Detect which cell encompasses the target text, then output its (X, Y) center coordinate. 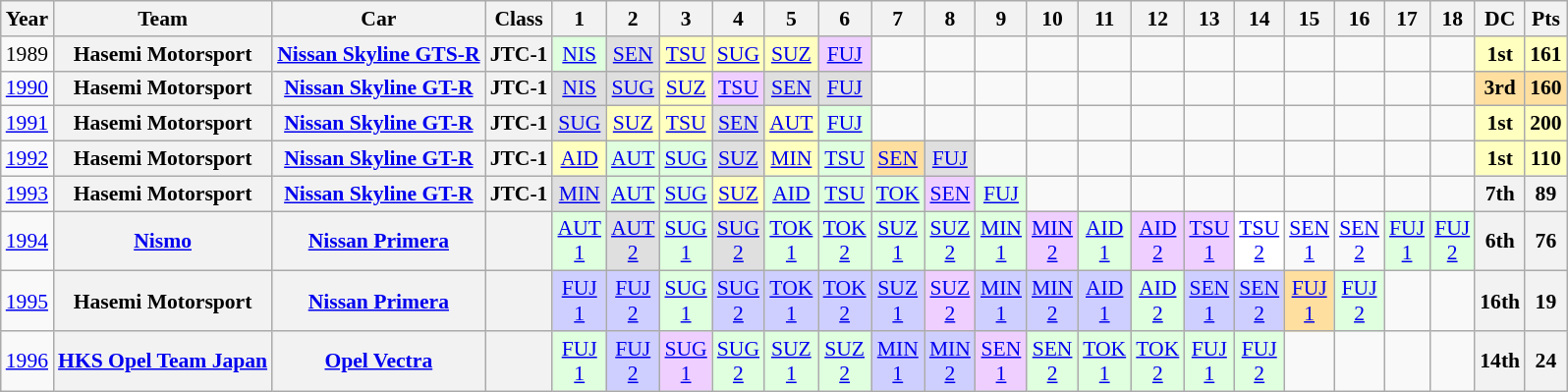
5 (791, 19)
161 (1546, 54)
1 (579, 19)
14 (1260, 19)
24 (1546, 362)
1989 (28, 54)
Pts (1546, 19)
16 (1360, 19)
110 (1546, 159)
1992 (28, 159)
Opel Vectra (378, 362)
Nissan Skyline GTS-R (378, 54)
TSU2 (1260, 242)
1996 (28, 362)
13 (1208, 19)
10 (1052, 19)
200 (1546, 124)
15 (1309, 19)
1990 (28, 88)
3rd (1499, 88)
3 (686, 19)
1994 (28, 242)
1995 (28, 301)
18 (1452, 19)
Class (519, 19)
1993 (28, 194)
6th (1499, 242)
Year (28, 19)
AUT1 (579, 242)
19 (1546, 301)
Nismo (163, 242)
AUT2 (633, 242)
12 (1157, 19)
9 (1001, 19)
7th (1499, 194)
76 (1546, 242)
16th (1499, 301)
7 (898, 19)
160 (1546, 88)
2 (633, 19)
Team (163, 19)
17 (1407, 19)
DC (1499, 19)
TSU1 (1208, 242)
TOK (898, 194)
8 (950, 19)
1991 (28, 124)
Car (378, 19)
11 (1104, 19)
HKS Opel Team Japan (163, 362)
4 (739, 19)
89 (1546, 194)
14th (1499, 362)
6 (845, 19)
